Locate the cell with the specified text and output its (X, Y) center coordinate. 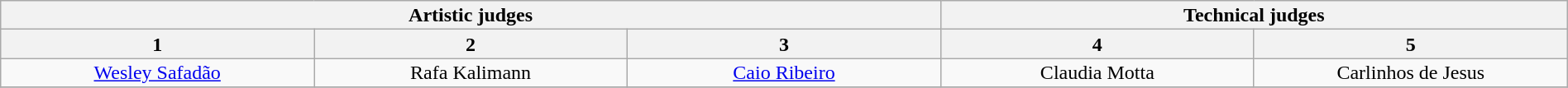
2 (471, 44)
Claudia Motta (1097, 72)
Wesley Safadão (157, 72)
4 (1097, 44)
Caio Ribeiro (784, 72)
1 (157, 44)
5 (1411, 44)
3 (784, 44)
Technical judges (1254, 15)
Carlinhos de Jesus (1411, 72)
Rafa Kalimann (471, 72)
Artistic judges (471, 15)
